Provide the (x, y) coordinate of the cell's center where the given text is located.  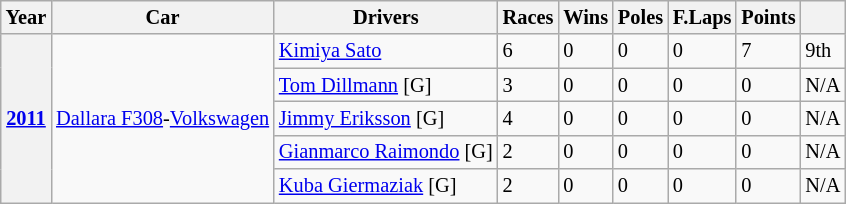
Kimiya Sato (386, 51)
7 (768, 51)
Wins (586, 17)
Dallara F308-Volkswagen (162, 118)
Tom Dillmann [G] (386, 85)
9th (822, 51)
Poles (640, 17)
Points (768, 17)
Drivers (386, 17)
2011 (26, 118)
6 (528, 51)
Kuba Giermaziak [G] (386, 186)
Races (528, 17)
Gianmarco Raimondo [G] (386, 152)
3 (528, 85)
Year (26, 17)
Car (162, 17)
F.Laps (702, 17)
4 (528, 118)
Jimmy Eriksson [G] (386, 118)
